Capture the cell that displays the provided text and extract its (X, Y) central coordinate. 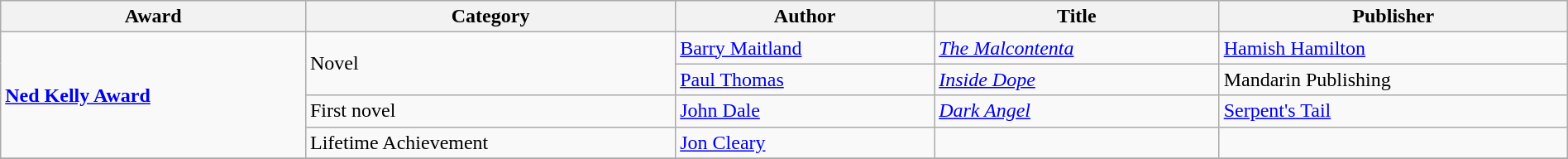
Inside Dope (1077, 79)
Publisher (1393, 17)
Lifetime Achievement (490, 142)
The Malcontenta (1077, 48)
Paul Thomas (806, 79)
Dark Angel (1077, 111)
Author (806, 17)
Serpent's Tail (1393, 111)
Novel (490, 64)
Jon Cleary (806, 142)
Hamish Hamilton (1393, 48)
Award (154, 17)
Title (1077, 17)
Ned Kelly Award (154, 95)
John Dale (806, 111)
Category (490, 17)
Barry Maitland (806, 48)
First novel (490, 111)
Mandarin Publishing (1393, 79)
